Scan for the cell matching the given text and deliver its (x, y) coordinate at center. 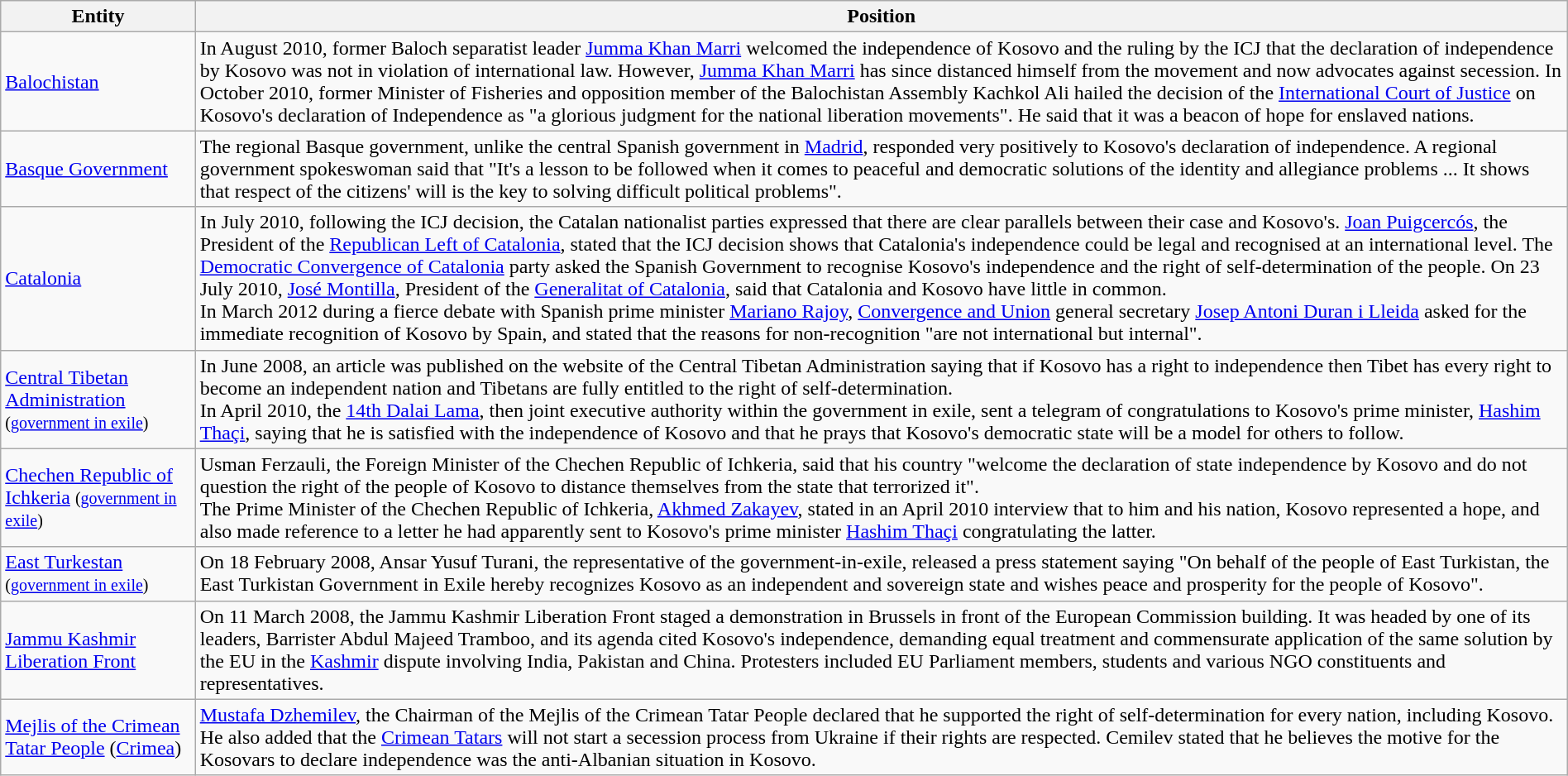
Balochistan (98, 81)
Central Tibetan Administration (government in exile) (98, 399)
Basque Government (98, 169)
Chechen Republic of Ichkeria (government in exile) (98, 498)
East Turkestan (government in exile) (98, 574)
Position (882, 17)
Entity (98, 17)
Mejlis of the Crimean Tatar People (Crimea) (98, 737)
Catalonia (98, 278)
Jammu Kashmir Liberation Front (98, 650)
